Provide the [X, Y] coordinate of the cell's center where the given text is located.  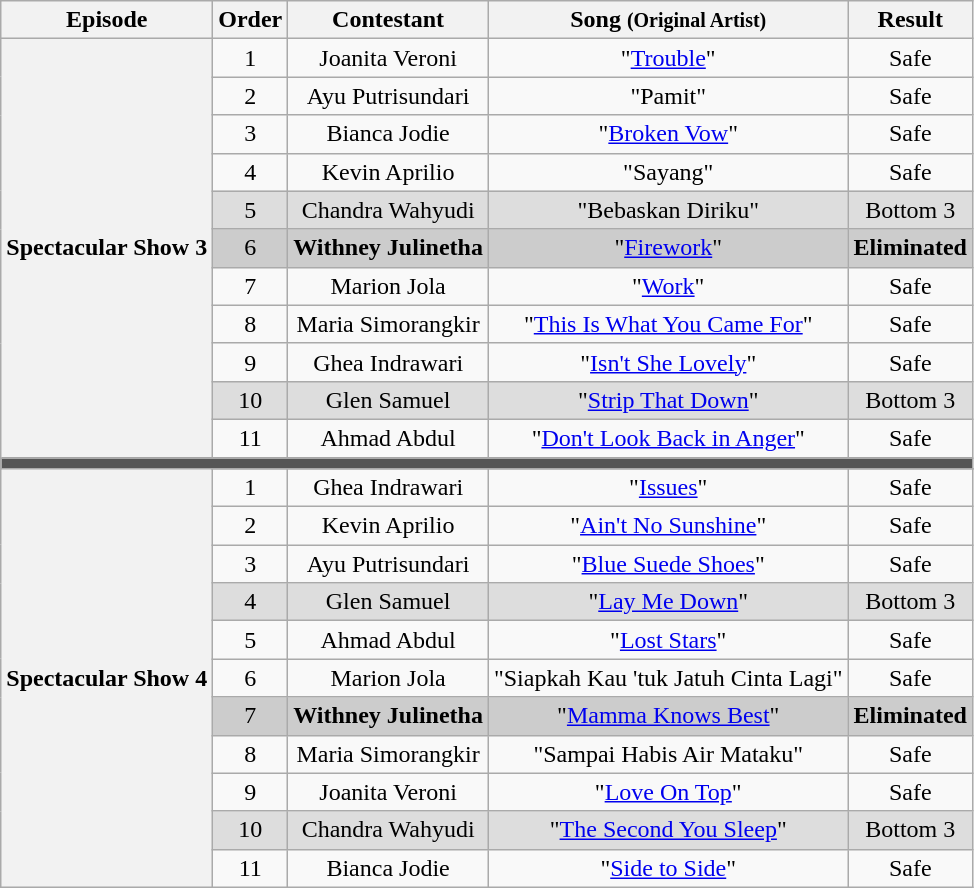
"Siapkah Kau 'tuk Jatuh Cinta Lagi" [668, 678]
"Ain't No Sunshine" [668, 526]
Song (Original Artist) [668, 20]
"Firework" [668, 248]
"Sayang" [668, 172]
"Lay Me Down" [668, 602]
"Sampai Habis Air Mataku" [668, 754]
"Trouble" [668, 58]
"Lost Stars" [668, 640]
"Work" [668, 286]
"The Second You Sleep" [668, 830]
Order [250, 20]
"Bebaskan Diriku" [668, 210]
Result [910, 20]
"Strip That Down" [668, 400]
Spectacular Show 3 [107, 248]
"Mamma Knows Best" [668, 716]
"Love On Top" [668, 792]
"Blue Suede Shoes" [668, 564]
"Side to Side" [668, 868]
"This Is What You Came For" [668, 324]
"Don't Look Back in Anger" [668, 438]
"Issues" [668, 488]
"Isn't She Lovely" [668, 362]
"Broken Vow" [668, 134]
Contestant [388, 20]
"Pamit" [668, 96]
Spectacular Show 4 [107, 678]
Episode [107, 20]
